Output the (X, Y) coordinate of the center of the cell containing the given text.  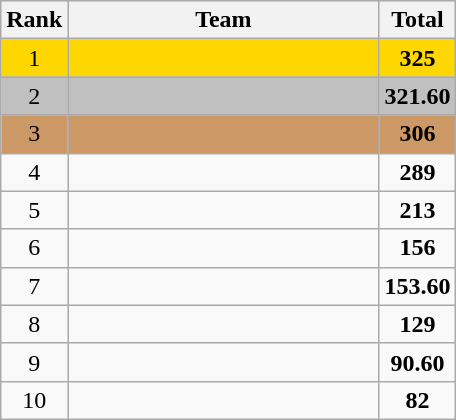
321.60 (418, 96)
2 (34, 96)
4 (34, 172)
306 (418, 134)
Rank (34, 20)
1 (34, 58)
7 (34, 286)
325 (418, 58)
5 (34, 210)
9 (34, 362)
153.60 (418, 286)
129 (418, 324)
90.60 (418, 362)
8 (34, 324)
289 (418, 172)
213 (418, 210)
Total (418, 20)
10 (34, 400)
82 (418, 400)
6 (34, 248)
3 (34, 134)
Team (224, 20)
156 (418, 248)
